Output the [x, y] coordinate of the center of the cell containing the given text.  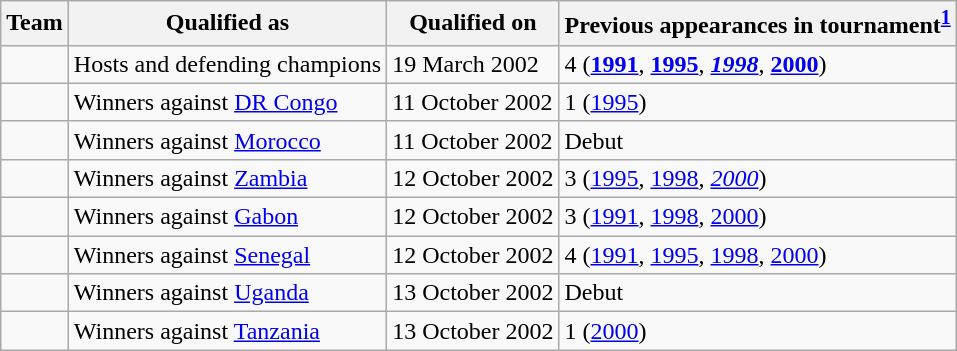
3 (1995, 1998, 2000) [758, 178]
3 (1991, 1998, 2000) [758, 217]
Winners against Morocco [227, 140]
19 March 2002 [473, 64]
Hosts and defending champions [227, 64]
Qualified on [473, 24]
Winners against Tanzania [227, 331]
Previous appearances in tournament1 [758, 24]
1 (1995) [758, 102]
Winners against Zambia [227, 178]
Winners against Senegal [227, 255]
Qualified as [227, 24]
Winners against Gabon [227, 217]
1 (2000) [758, 331]
Winners against DR Congo [227, 102]
Winners against Uganda [227, 293]
Team [35, 24]
